Output the (x, y) coordinate of the center of the cell containing the given text.  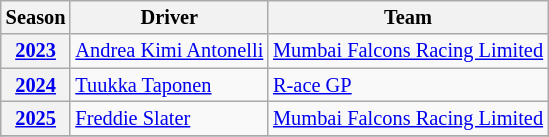
R-ace GP (408, 85)
2024 (36, 85)
Freddie Slater (169, 118)
2023 (36, 51)
Driver (169, 17)
Team (408, 17)
Season (36, 17)
Andrea Kimi Antonelli (169, 51)
Tuukka Taponen (169, 85)
2025 (36, 118)
